Extract the (X, Y) coordinate from the center of the cell holding the provided text.  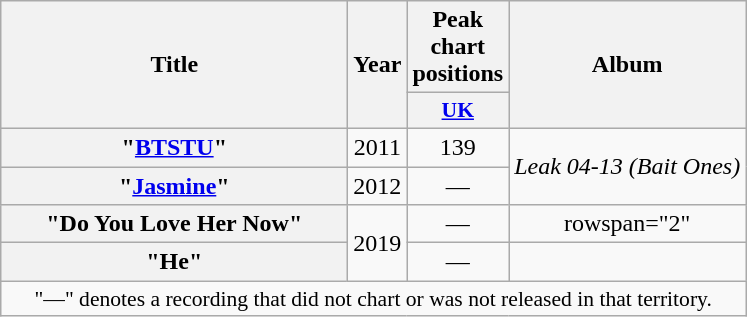
"Jasmine" (174, 185)
"He" (174, 262)
2012 (378, 185)
"Do You Love Her Now" (174, 224)
"—" denotes a recording that did not chart or was not released in that territory. (374, 299)
Title (174, 65)
2019 (378, 243)
2011 (378, 147)
UK (458, 111)
rowspan="2" (628, 224)
Year (378, 65)
Leak 04-13 (Bait Ones) (628, 166)
139 (458, 147)
Peak chart positions (458, 47)
"BTSTU" (174, 147)
Album (628, 65)
